For the text-containing cell, return its midpoint in (X, Y) coordinate format. 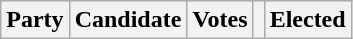
Candidate (128, 20)
Elected (308, 20)
Votes (220, 20)
Party (35, 20)
